Detect which cell encompasses the target text, then output its [x, y] center coordinate. 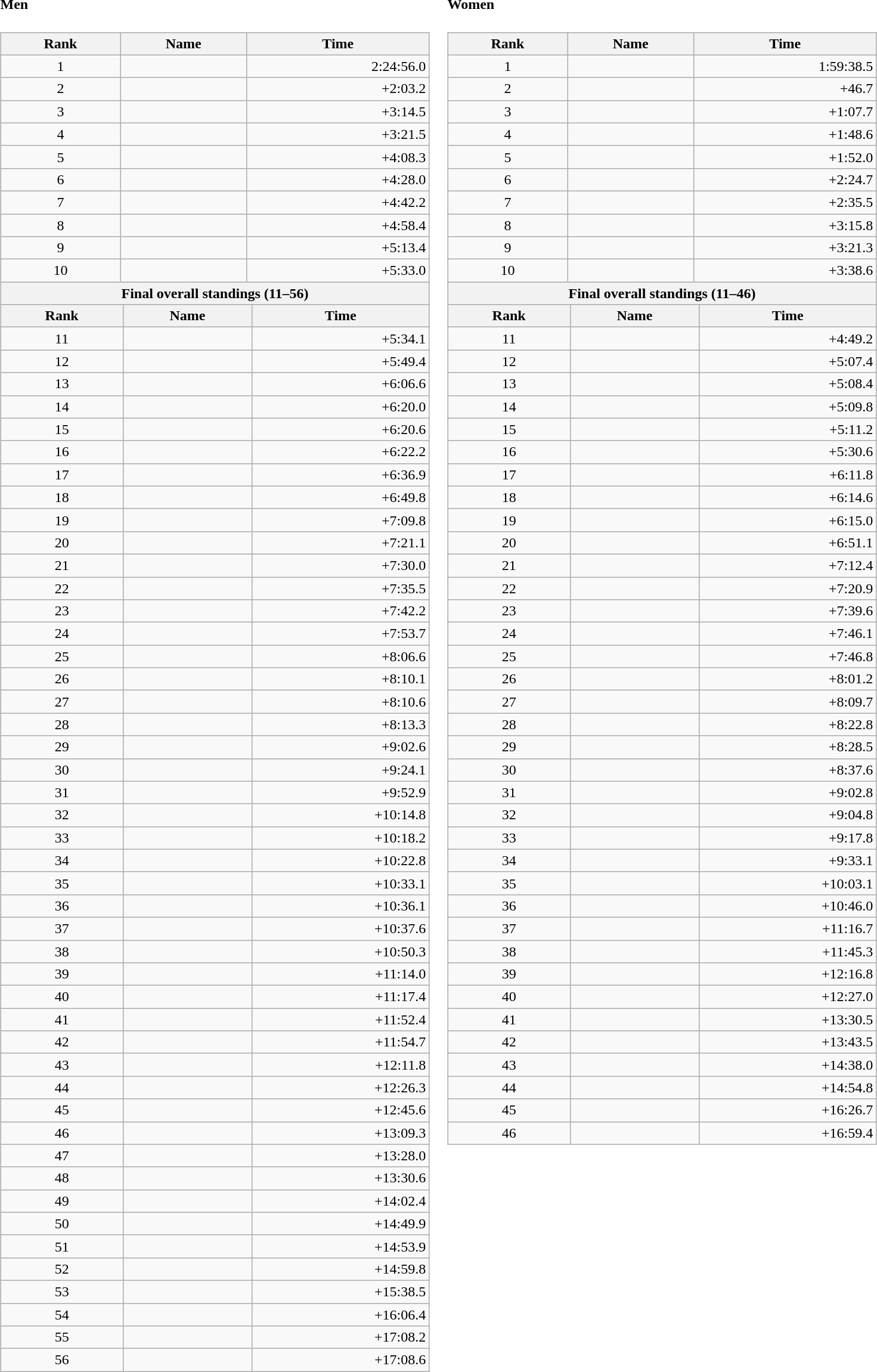
+6:36.9 [341, 475]
+14:53.9 [341, 1246]
+12:26.3 [341, 1088]
+8:01.2 [788, 679]
+6:20.6 [341, 429]
+13:30.6 [341, 1178]
55 [62, 1337]
+12:45.6 [341, 1110]
+12:27.0 [788, 997]
52 [62, 1269]
+10:33.1 [341, 883]
+16:59.4 [788, 1133]
+17:08.2 [341, 1337]
+5:33.0 [338, 271]
+10:03.1 [788, 883]
+7:35.5 [341, 589]
+14:49.9 [341, 1224]
+10:36.1 [341, 906]
Final overall standings (11–56) [215, 293]
56 [62, 1360]
+6:11.8 [788, 475]
+1:48.6 [785, 134]
+10:14.8 [341, 815]
+7:39.6 [788, 611]
+8:13.3 [341, 724]
+9:17.8 [788, 838]
+7:12.4 [788, 565]
+7:21.1 [341, 543]
+3:21.5 [338, 134]
+3:15.8 [785, 225]
+8:06.6 [341, 656]
+7:53.7 [341, 634]
48 [62, 1178]
+11:16.7 [788, 928]
+9:24.1 [341, 770]
+5:34.1 [341, 339]
47 [62, 1156]
+9:33.1 [788, 860]
1:59:38.5 [785, 66]
+4:42.2 [338, 202]
+5:30.6 [788, 452]
+6:22.2 [341, 452]
+6:06.6 [341, 384]
+9:52.9 [341, 792]
54 [62, 1315]
+7:20.9 [788, 589]
+7:46.8 [788, 656]
+8:28.5 [788, 747]
+13:30.5 [788, 1020]
+2:35.5 [785, 202]
+12:11.8 [341, 1065]
+5:11.2 [788, 429]
+13:43.5 [788, 1042]
+1:07.7 [785, 112]
+10:50.3 [341, 952]
+16:26.7 [788, 1110]
+14:38.0 [788, 1065]
50 [62, 1224]
+9:02.6 [341, 747]
+4:28.0 [338, 179]
+9:02.8 [788, 792]
+12:16.8 [788, 974]
+5:49.4 [341, 361]
+15:38.5 [341, 1292]
+1:52.0 [785, 157]
+6:49.8 [341, 497]
+11:54.7 [341, 1042]
+10:22.8 [341, 860]
+13:09.3 [341, 1133]
Final overall standings (11–46) [662, 293]
+3:14.5 [338, 112]
+6:51.1 [788, 543]
+17:08.6 [341, 1360]
+7:46.1 [788, 634]
+10:46.0 [788, 906]
+3:38.6 [785, 271]
+6:15.0 [788, 520]
+5:07.4 [788, 361]
53 [62, 1292]
+7:09.8 [341, 520]
+5:13.4 [338, 248]
+5:08.4 [788, 384]
+8:22.8 [788, 724]
+14:59.8 [341, 1269]
+2:24.7 [785, 179]
+14:54.8 [788, 1088]
+3:21.3 [785, 248]
+46.7 [785, 89]
+11:14.0 [341, 974]
+4:58.4 [338, 225]
+11:52.4 [341, 1020]
+11:17.4 [341, 997]
+2:03.2 [338, 89]
+5:09.8 [788, 407]
+10:37.6 [341, 928]
+8:37.6 [788, 770]
+8:10.1 [341, 679]
+4:08.3 [338, 157]
+11:45.3 [788, 952]
+14:02.4 [341, 1201]
+13:28.0 [341, 1156]
+8:10.6 [341, 702]
+6:20.0 [341, 407]
+4:49.2 [788, 339]
2:24:56.0 [338, 66]
+16:06.4 [341, 1315]
+7:42.2 [341, 611]
+9:04.8 [788, 815]
+7:30.0 [341, 565]
+8:09.7 [788, 702]
49 [62, 1201]
+10:18.2 [341, 838]
+6:14.6 [788, 497]
51 [62, 1246]
